Return the (x, y) coordinate for the center point of the cell that contains the specified text.  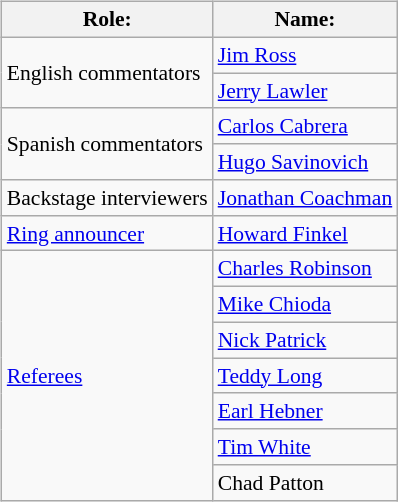
Jim Ross (306, 55)
Backstage interviewers (108, 198)
English commentators (108, 72)
Chad Patton (306, 483)
Ring announcer (108, 233)
Name: (306, 20)
Nick Patrick (306, 340)
Tim White (306, 447)
Jonathan Coachman (306, 198)
Role: (108, 20)
Teddy Long (306, 376)
Charles Robinson (306, 269)
Earl Hebner (306, 411)
Referees (108, 376)
Spanish commentators (108, 144)
Mike Chioda (306, 305)
Jerry Lawler (306, 91)
Howard Finkel (306, 233)
Carlos Cabrera (306, 126)
Hugo Savinovich (306, 162)
